Output the (x, y) coordinate of the center of the cell containing the given text.  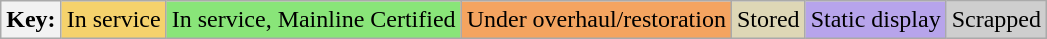
In service, Mainline Certified (314, 20)
Under overhaul/restoration (596, 20)
Key: (31, 20)
Static display (876, 20)
Stored (768, 20)
Scrapped (996, 20)
In service (114, 20)
